Determine the (x, y) coordinate at the center of the cell enclosing the given text.  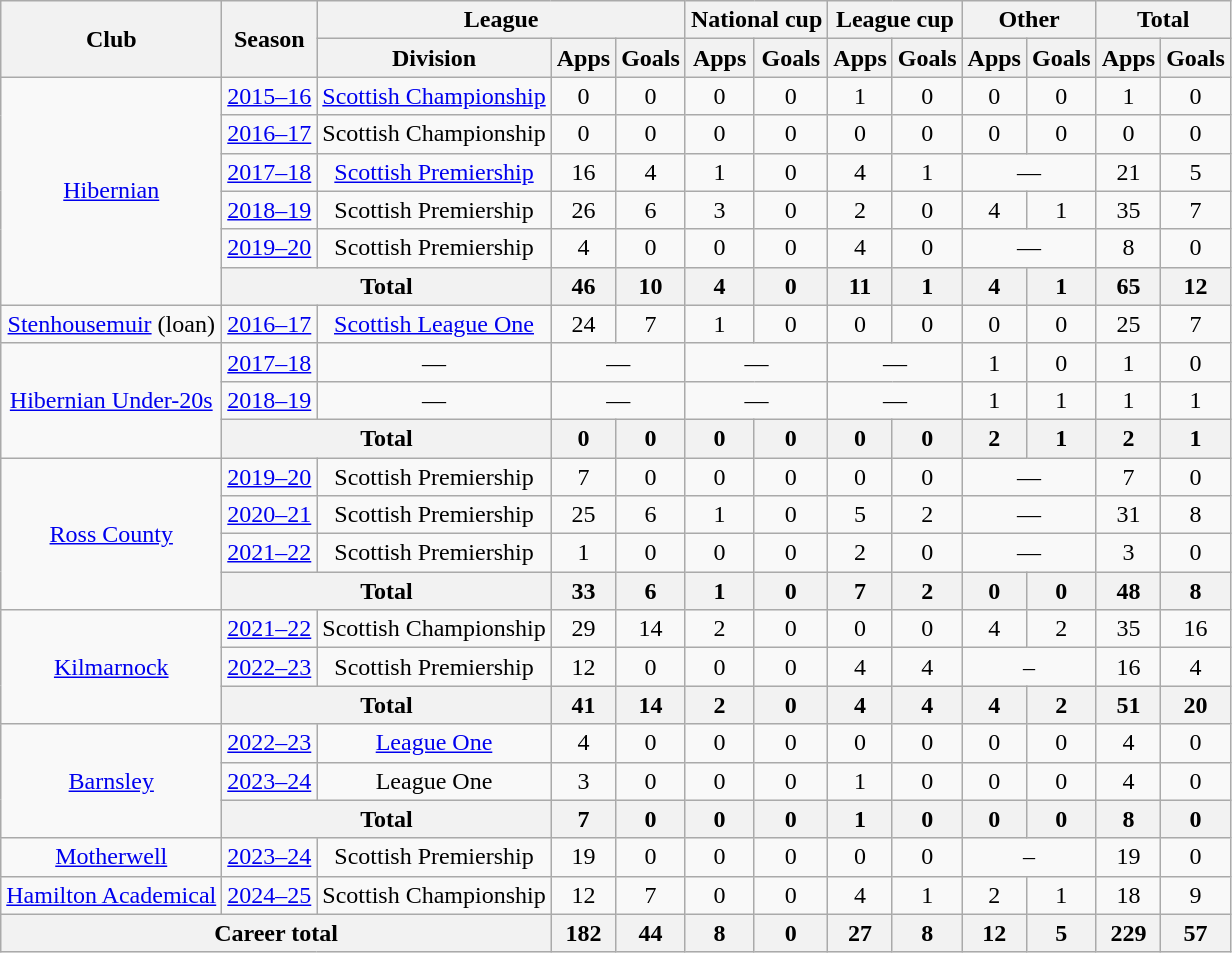
51 (1128, 705)
Hibernian Under-20s (112, 400)
229 (1128, 933)
2024–25 (270, 895)
National cup (756, 20)
2020–21 (270, 515)
20 (1196, 705)
Barnsley (112, 781)
Ross County (112, 534)
Hamilton Academical (112, 895)
57 (1196, 933)
65 (1128, 286)
Club (112, 39)
33 (583, 591)
29 (583, 629)
League cup (895, 20)
21 (1128, 172)
Scottish League One (434, 324)
44 (651, 933)
Other (1029, 20)
League (502, 20)
Career total (276, 933)
182 (583, 933)
Kilmarnock (112, 667)
Hibernian (112, 191)
11 (860, 286)
Stenhousemuir (loan) (112, 324)
24 (583, 324)
48 (1128, 591)
10 (651, 286)
27 (860, 933)
26 (583, 210)
9 (1196, 895)
Division (434, 58)
41 (583, 705)
31 (1128, 515)
2015–16 (270, 96)
Season (270, 39)
46 (583, 286)
18 (1128, 895)
Motherwell (112, 857)
